Identify which cell holds the provided text, then report its [x, y] central coordinate. 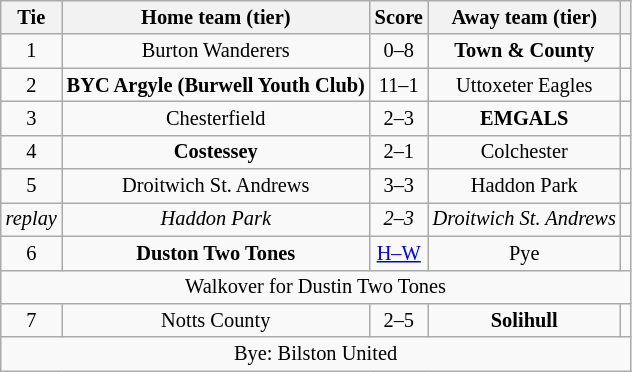
H–W [399, 253]
2–1 [399, 152]
11–1 [399, 85]
Duston Two Tones [216, 253]
Walkover for Dustin Two Tones [316, 287]
4 [32, 152]
5 [32, 186]
BYC Argyle (Burwell Youth Club) [216, 85]
Score [399, 17]
7 [32, 320]
Town & County [524, 51]
Notts County [216, 320]
Away team (tier) [524, 17]
Uttoxeter Eagles [524, 85]
Home team (tier) [216, 17]
Colchester [524, 152]
3 [32, 118]
0–8 [399, 51]
Burton Wanderers [216, 51]
Costessey [216, 152]
Pye [524, 253]
EMGALS [524, 118]
Solihull [524, 320]
2 [32, 85]
Tie [32, 17]
Chesterfield [216, 118]
3–3 [399, 186]
replay [32, 219]
2–5 [399, 320]
1 [32, 51]
6 [32, 253]
Bye: Bilston United [316, 354]
